Locate the cell with the specified text and output its [X, Y] center coordinate. 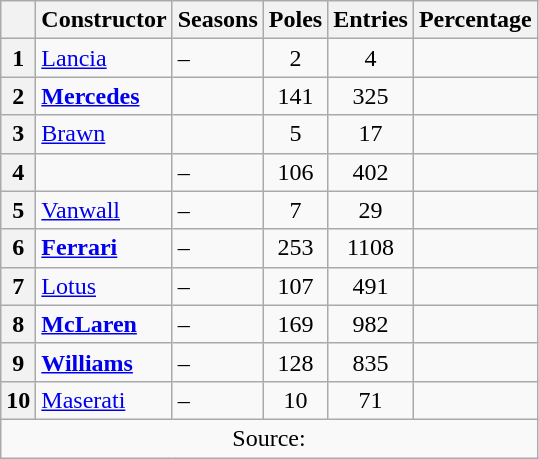
253 [295, 248]
835 [371, 362]
982 [371, 324]
107 [295, 286]
17 [371, 134]
Constructor [104, 20]
106 [295, 172]
402 [371, 172]
29 [371, 210]
3 [18, 134]
Entries [371, 20]
Seasons [218, 20]
1 [18, 58]
71 [371, 400]
Ferrari [104, 248]
Williams [104, 362]
128 [295, 362]
Maserati [104, 400]
8 [18, 324]
McLaren [104, 324]
Mercedes [104, 96]
6 [18, 248]
Vanwall [104, 210]
169 [295, 324]
141 [295, 96]
Poles [295, 20]
491 [371, 286]
325 [371, 96]
1108 [371, 248]
Source: [270, 438]
Brawn [104, 134]
Lancia [104, 58]
9 [18, 362]
Lotus [104, 286]
Percentage [475, 20]
